Detect which cell encompasses the target text, then output its [x, y] center coordinate. 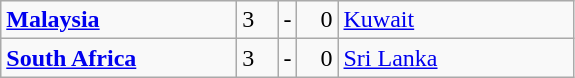
South Africa [119, 58]
Malaysia [119, 20]
Sri Lanka [456, 58]
Kuwait [456, 20]
